Identify which cell holds the provided text, then report its (X, Y) central coordinate. 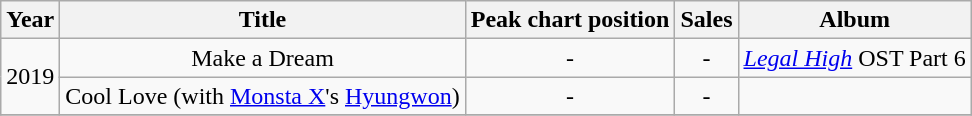
Sales (706, 20)
Peak chart position (570, 20)
Title (262, 20)
Album (854, 20)
Legal High OST Part 6 (854, 58)
Make a Dream (262, 58)
Cool Love (with Monsta X's Hyungwon) (262, 96)
Year (30, 20)
2019 (30, 77)
